For the text-containing cell, return its midpoint in [x, y] coordinate format. 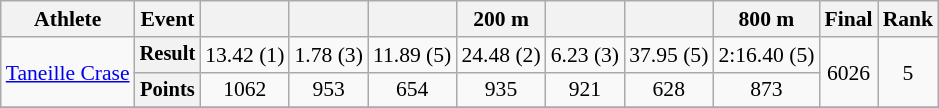
13.42 (1) [244, 55]
800 m [766, 19]
935 [500, 90]
6.23 (3) [585, 55]
654 [412, 90]
5 [908, 72]
953 [328, 90]
Final [848, 19]
200 m [500, 19]
24.48 (2) [500, 55]
Taneille Crase [68, 72]
37.95 (5) [668, 55]
1.78 (3) [328, 55]
628 [668, 90]
Athlete [68, 19]
873 [766, 90]
1062 [244, 90]
Result [168, 55]
921 [585, 90]
6026 [848, 72]
2:16.40 (5) [766, 55]
Event [168, 19]
11.89 (5) [412, 55]
Points [168, 90]
Rank [908, 19]
